Pinpoint the cell where the given text exists, returning its (X, Y) midpoint coordinate. 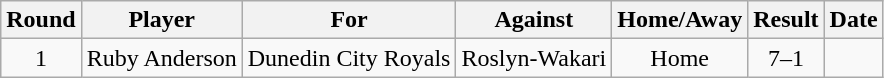
Result (786, 20)
Home (680, 58)
Ruby Anderson (162, 58)
Dunedin City Royals (349, 58)
Round (41, 20)
Home/Away (680, 20)
Roslyn-Wakari (534, 58)
Against (534, 20)
For (349, 20)
1 (41, 58)
Player (162, 20)
7–1 (786, 58)
Date (854, 20)
